Return [X, Y] of the center of cell containing provided text 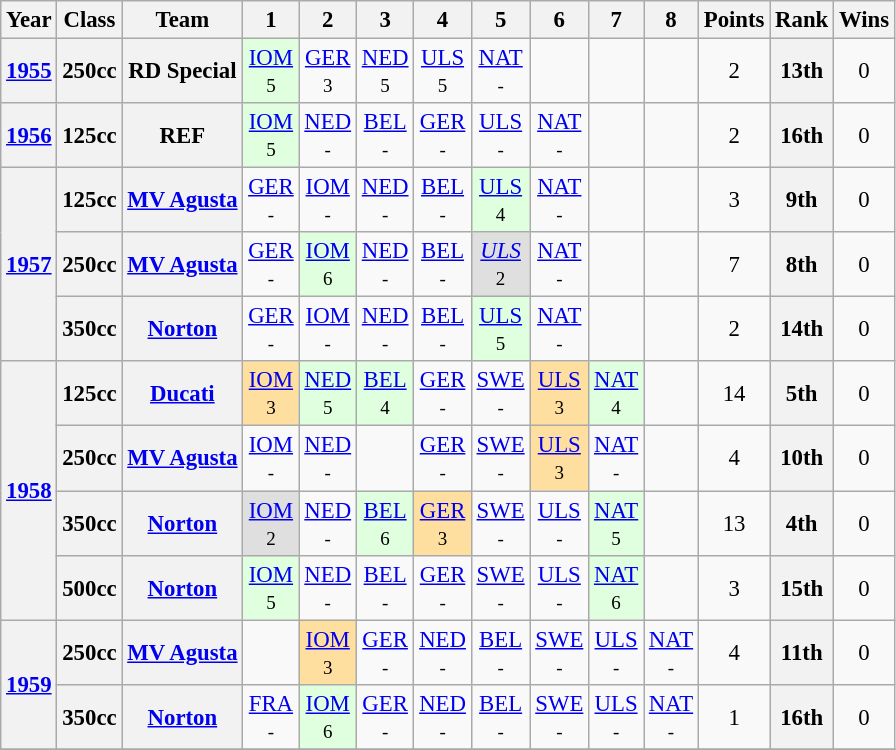
11th [802, 652]
BEL6 [384, 524]
Class [90, 20]
500cc [90, 588]
1956 [29, 136]
RD Special [182, 72]
13 [734, 524]
Ducati [182, 394]
10th [802, 458]
9th [802, 200]
NAT4 [616, 394]
IOM2 [271, 524]
13th [802, 72]
15th [802, 588]
1958 [29, 491]
Team [182, 20]
1959 [29, 684]
NAT6 [616, 588]
ULS2 [500, 264]
5 [500, 20]
Wins [864, 20]
14th [802, 330]
1955 [29, 72]
Year [29, 20]
ULS4 [500, 200]
REF [182, 136]
Rank [802, 20]
8 [672, 20]
Points [734, 20]
6 [560, 20]
FRA- [271, 716]
4th [802, 524]
5th [802, 394]
NAT5 [616, 524]
8th [802, 264]
14 [734, 394]
BEL4 [384, 394]
1957 [29, 265]
